For the text-containing cell, return its midpoint in (X, Y) coordinate format. 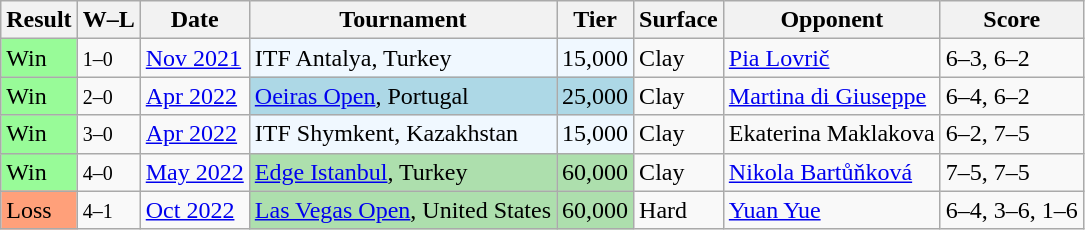
2–0 (108, 96)
4–0 (108, 172)
25,000 (596, 96)
1–0 (108, 58)
Pia Lovrič (832, 58)
Nikola Bartůňková (832, 172)
Result (39, 20)
Las Vegas Open, United States (402, 210)
ITF Shymkent, Kazakhstan (402, 134)
Tier (596, 20)
6–4, 6–2 (1012, 96)
Oeiras Open, Portugal (402, 96)
W–L (108, 20)
Surface (679, 20)
Tournament (402, 20)
Loss (39, 210)
Hard (679, 210)
Opponent (832, 20)
Ekaterina Maklakova (832, 134)
Yuan Yue (832, 210)
Nov 2021 (194, 58)
Score (1012, 20)
3–0 (108, 134)
6–4, 3–6, 1–6 (1012, 210)
May 2022 (194, 172)
6–2, 7–5 (1012, 134)
4–1 (108, 210)
ITF Antalya, Turkey (402, 58)
7–5, 7–5 (1012, 172)
6–3, 6–2 (1012, 58)
Oct 2022 (194, 210)
Martina di Giuseppe (832, 96)
Edge Istanbul, Turkey (402, 172)
Date (194, 20)
